Capture the cell that displays the provided text and extract its [x, y] central coordinate. 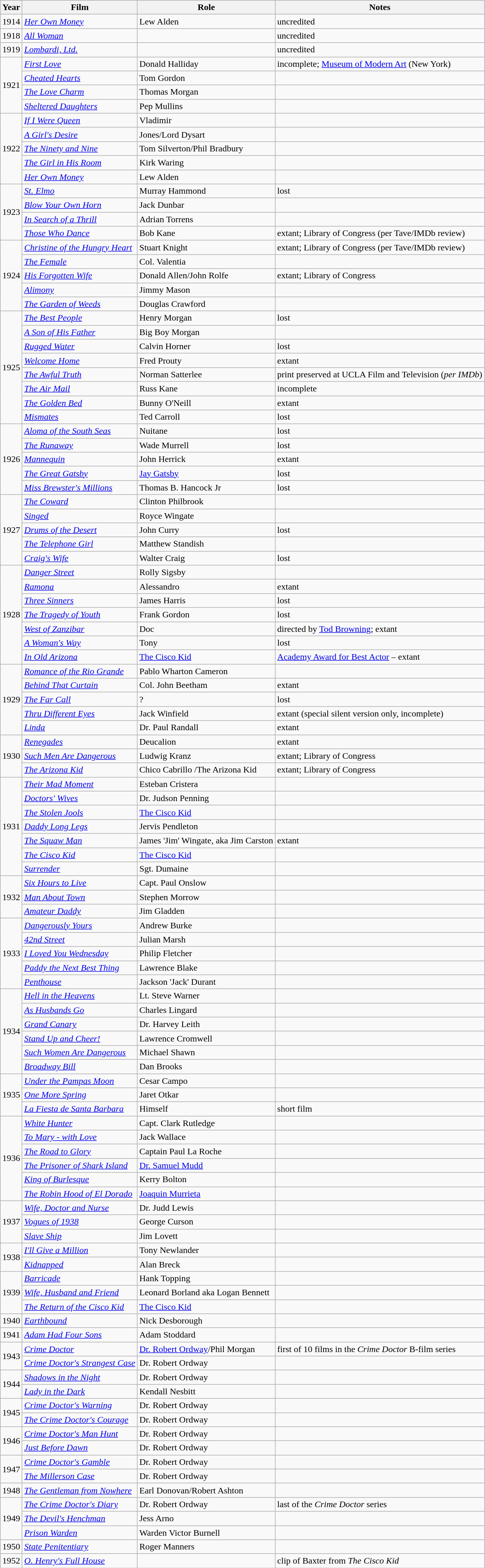
The Love Charm [80, 92]
Nuitane [206, 431]
James 'Jim' Wingate, aka Jim Carston [206, 840]
Hell in the Heavens [80, 996]
Jimmy Mason [206, 290]
first of 10 films in the Crime Doctor B-film series [380, 1349]
Lady in the Dark [80, 1391]
Man About Town [80, 897]
Lawrence Blake [206, 968]
Doctors' Wives [80, 798]
A Girl's Desire [80, 134]
Capt. Clark Rutledge [206, 1123]
The Garden of Weeds [80, 304]
Jack Dunbar [206, 205]
Dr. Paul Randall [206, 728]
Deucalion [206, 742]
Romance of the Rio Grande [80, 671]
The Coward [80, 502]
Slave Ship [80, 1236]
Their Mad Moment [80, 784]
Jack Winfield [206, 714]
Big Boy Morgan [206, 332]
Dr. Judson Penning [206, 798]
Shadows in the Night [80, 1377]
Walter Craig [206, 558]
A Woman's Way [80, 643]
1918 [11, 36]
Nick Desborough [206, 1321]
Rolly Sigsby [206, 572]
Earthbound [80, 1321]
Vladimir [206, 120]
Adam Stoddard [206, 1335]
James Harris [206, 600]
The Great Gatsby [80, 473]
1914 [11, 22]
Stuart Knight [206, 247]
Julian Marsh [206, 939]
Douglas Crawford [206, 304]
directed by Tod Browning; extant [380, 629]
Notes [380, 7]
1947 [11, 1469]
Crime Doctor's Warning [80, 1405]
The Golden Bed [80, 403]
Roger Manners [206, 1547]
King of Burlesque [80, 1180]
Wife, Husband and Friend [80, 1292]
1950 [11, 1547]
Capt. Paul Onslow [206, 883]
Penthouse [80, 982]
Film [80, 7]
Jones/Lord Dysart [206, 134]
The Gentleman from Nowhere [80, 1490]
Role [206, 7]
Kerry Bolton [206, 1180]
The Stolen Jools [80, 812]
1941 [11, 1335]
Crime Doctor's Strangest Case [80, 1363]
? [206, 699]
Year [11, 7]
White Hunter [80, 1123]
La Fiesta de Santa Barbara [80, 1109]
Blow Your Own Horn [80, 205]
1925 [11, 367]
Murray Hammond [206, 191]
Kidnapped [80, 1264]
Dr. Harvey Leith [206, 1024]
The Squaw Man [80, 840]
Bunny O'Neill [206, 403]
Dan Brooks [206, 1066]
John Herrick [206, 459]
The Devil's Henchman [80, 1518]
Tom Silverton/Phil Bradbury [206, 148]
1940 [11, 1321]
Such Women Are Dangerous [80, 1052]
Calvin Horner [206, 346]
Christine of the Hungry Heart [80, 247]
Jay Gatsby [206, 473]
Andrew Burke [206, 925]
Paddy the Next Best Thing [80, 968]
Surrender [80, 869]
Cheated Hearts [80, 78]
Captain Paul La Roche [206, 1151]
Adrian Torrens [206, 219]
George Curson [206, 1222]
Ramona [80, 586]
The Arizona Kid [80, 770]
The Road to Glory [80, 1151]
The Prisoner of Shark Island [80, 1165]
Pep Mullins [206, 106]
Col. John Beetham [206, 685]
last of the Crime Doctor series [380, 1504]
Jim Gladden [206, 911]
1948 [11, 1490]
1936 [11, 1158]
The Tragedy of Youth [80, 614]
Ludwig Kranz [206, 756]
West of Zanzibar [80, 629]
A Son of His Father [80, 332]
Linda [80, 728]
The Girl in His Room [80, 163]
1946 [11, 1441]
Broadway Bill [80, 1066]
Such Men Are Dangerous [80, 756]
Jess Arno [206, 1518]
Kirk Waring [206, 163]
In Old Arizona [80, 657]
Esteban Cristera [206, 784]
Bob Kane [206, 233]
Michael Shawn [206, 1052]
Craig's Wife [80, 558]
The Crime Doctor's Courage [80, 1420]
Tony Newlander [206, 1250]
The Air Mail [80, 388]
Aloma of the South Seas [80, 431]
Norman Satterlee [206, 374]
John Curry [206, 530]
1937 [11, 1222]
Dangerously Yours [80, 925]
I Loved You Wednesday [80, 954]
First Love [80, 64]
extant (special silent version only, incomplete) [380, 714]
1945 [11, 1413]
Earl Donovan/Robert Ashton [206, 1490]
short film [380, 1109]
Himself [206, 1109]
Amateur Daddy [80, 911]
Crime Doctor's Gamble [80, 1462]
1935 [11, 1095]
The Far Call [80, 699]
Col. Valentia [206, 262]
Matthew Standish [206, 544]
Stand Up and Cheer! [80, 1038]
1921 [11, 85]
The Best People [80, 318]
I'll Give a Million [80, 1250]
If I Were Queen [80, 120]
1932 [11, 897]
Under the Pampas Moon [80, 1081]
Kendall Nesbitt [206, 1391]
Clinton Philbrook [206, 502]
Jackson 'Jack' Durant [206, 982]
Grand Canary [80, 1024]
Alimony [80, 290]
incomplete; Museum of Modern Art (New York) [380, 64]
1924 [11, 276]
Donald Halliday [206, 64]
Jack Wallace [206, 1137]
Singed [80, 516]
1926 [11, 459]
Lawrence Cromwell [206, 1038]
The Female [80, 262]
Royce Wingate [206, 516]
1934 [11, 1031]
One More Spring [80, 1095]
Vogues of 1938 [80, 1222]
Dr. Judd Lewis [206, 1208]
Barricade [80, 1278]
Thomas Morgan [206, 92]
The Ninety and Nine [80, 148]
Tony [206, 643]
1939 [11, 1292]
Fred Prouty [206, 360]
Jervis Pendleton [206, 826]
State Penitentiary [80, 1547]
Frank Gordon [206, 614]
Six Hours to Live [80, 883]
Chico Cabrillo /The Arizona Kid [206, 770]
1922 [11, 148]
Just Before Dawn [80, 1448]
The Telephone Girl [80, 544]
Thru Different Eyes [80, 714]
Welcome Home [80, 360]
1933 [11, 954]
Crime Doctor [80, 1349]
Stephen Morrow [206, 897]
In Search of a Thrill [80, 219]
Sheltered Daughters [80, 106]
Lombardi, Ltd. [80, 50]
1944 [11, 1384]
Three Sinners [80, 600]
1923 [11, 212]
As Husbands Go [80, 1010]
Tom Gordon [206, 78]
Prison Warden [80, 1533]
Renegades [80, 742]
1929 [11, 699]
Mismates [80, 417]
To Mary - with Love [80, 1137]
Joaquin Murrieta [206, 1194]
1928 [11, 614]
Rugged Water [80, 346]
Philip Fletcher [206, 954]
The Crime Doctor's Diary [80, 1504]
The Robin Hood of El Dorado [80, 1194]
Mannequin [80, 459]
Sgt. Dumaine [206, 869]
Hank Topping [206, 1278]
Dr. Samuel Mudd [206, 1165]
Alan Breck [206, 1264]
Pablo Wharton Cameron [206, 671]
1930 [11, 756]
His Forgotten Wife [80, 276]
All Woman [80, 36]
St. Elmo [80, 191]
Alessandro [206, 586]
Russ Kane [206, 388]
Wade Murrell [206, 445]
1943 [11, 1356]
Charles Lingard [206, 1010]
Miss Brewster's Millions [80, 488]
1952 [11, 1561]
Those Who Dance [80, 233]
incomplete [380, 388]
Thomas B. Hancock Jr [206, 488]
Adam Had Four Sons [80, 1335]
clip of Baxter from The Cisco Kid [380, 1561]
1938 [11, 1257]
Jaret Otkar [206, 1095]
Crime Doctor's Man Hunt [80, 1434]
Wife, Doctor and Nurse [80, 1208]
Ted Carroll [206, 417]
The Runaway [80, 445]
Danger Street [80, 572]
Jim Lovett [206, 1236]
Dr. Robert Ordway/Phil Morgan [206, 1349]
Doc [206, 629]
Behind That Curtain [80, 685]
1931 [11, 826]
Lt. Steve Warner [206, 996]
Cesar Campo [206, 1081]
Daddy Long Legs [80, 826]
1927 [11, 530]
Drums of the Desert [80, 530]
The Awful Truth [80, 374]
1949 [11, 1518]
O. Henry's Full House [80, 1561]
Leonard Borland aka Logan Bennett [206, 1292]
Donald Allen/John Rolfe [206, 276]
The Millerson Case [80, 1476]
Warden Victor Burnell [206, 1533]
42nd Street [80, 939]
1919 [11, 50]
The Return of the Cisco Kid [80, 1306]
Academy Award for Best Actor – extant [380, 657]
Henry Morgan [206, 318]
print preserved at UCLA Film and Television (per IMDb) [380, 374]
